Identify which cell holds the provided text, then report its (x, y) central coordinate. 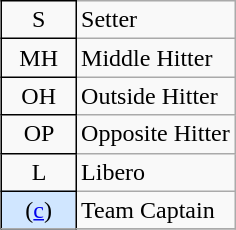
(c) (39, 210)
Libero (156, 172)
Opposite Hitter (156, 134)
Setter (156, 20)
OP (39, 134)
L (39, 172)
OH (39, 96)
Outside Hitter (156, 96)
Middle Hitter (156, 58)
S (39, 20)
MH (39, 58)
Team Captain (156, 210)
